Output the [x, y] coordinate of the center of the cell containing the given text.  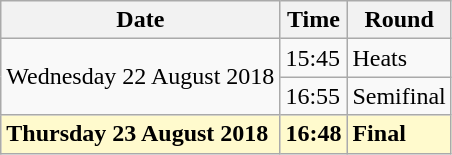
Time [314, 20]
16:55 [314, 96]
Thursday 23 August 2018 [140, 134]
16:48 [314, 134]
Heats [399, 58]
Round [399, 20]
15:45 [314, 58]
Semifinal [399, 96]
Final [399, 134]
Date [140, 20]
Wednesday 22 August 2018 [140, 77]
